Scan for the cell matching the given text and deliver its (x, y) coordinate at center. 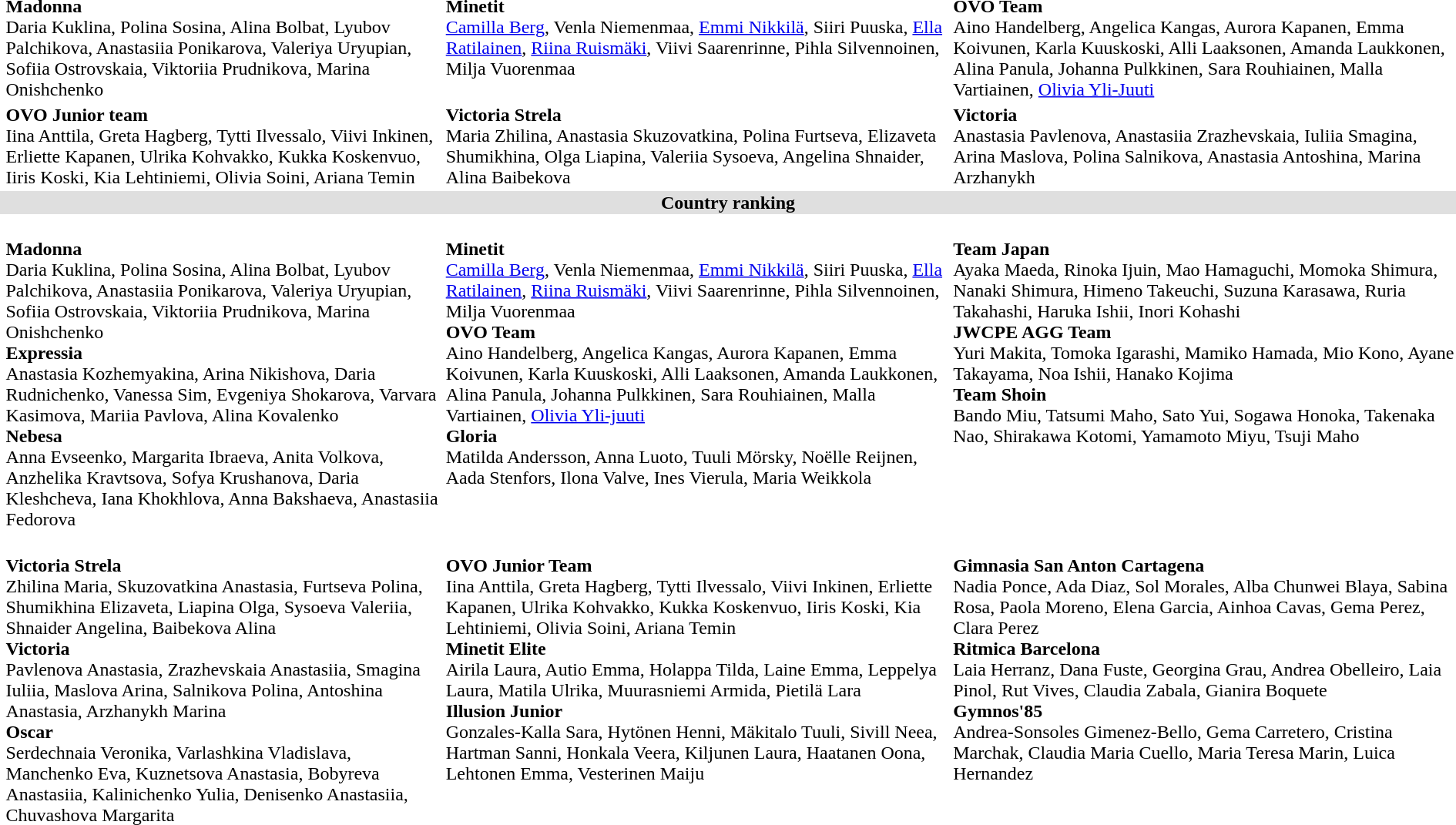
Victoria Anastasia Pavlenova, Anastasiia Zrazhevskaia, Iuliia Smagina, Arina Maslova, Polina Salnikova, Anastasia Antoshina, Marina Arzhanykh (1204, 146)
Country ranking (728, 203)
